Return the [X, Y] coordinate for the center point of the cell that contains the specified text.  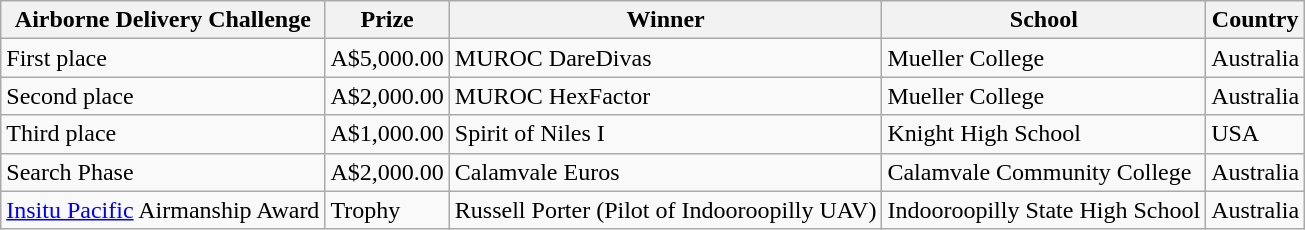
Third place [163, 134]
Prize [387, 20]
Calamvale Community College [1044, 172]
A$1,000.00 [387, 134]
Insitu Pacific Airmanship Award [163, 210]
Indooroopilly State High School [1044, 210]
First place [163, 58]
Airborne Delivery Challenge [163, 20]
Country [1256, 20]
MUROC HexFactor [666, 96]
Search Phase [163, 172]
Calamvale Euros [666, 172]
USA [1256, 134]
Spirit of Niles I [666, 134]
Russell Porter (Pilot of Indooroopilly UAV) [666, 210]
Knight High School [1044, 134]
Winner [666, 20]
School [1044, 20]
MUROC DareDivas [666, 58]
Second place [163, 96]
A$5,000.00 [387, 58]
Trophy [387, 210]
